Provide the [X, Y] coordinate of the cell's center where the given text is located.  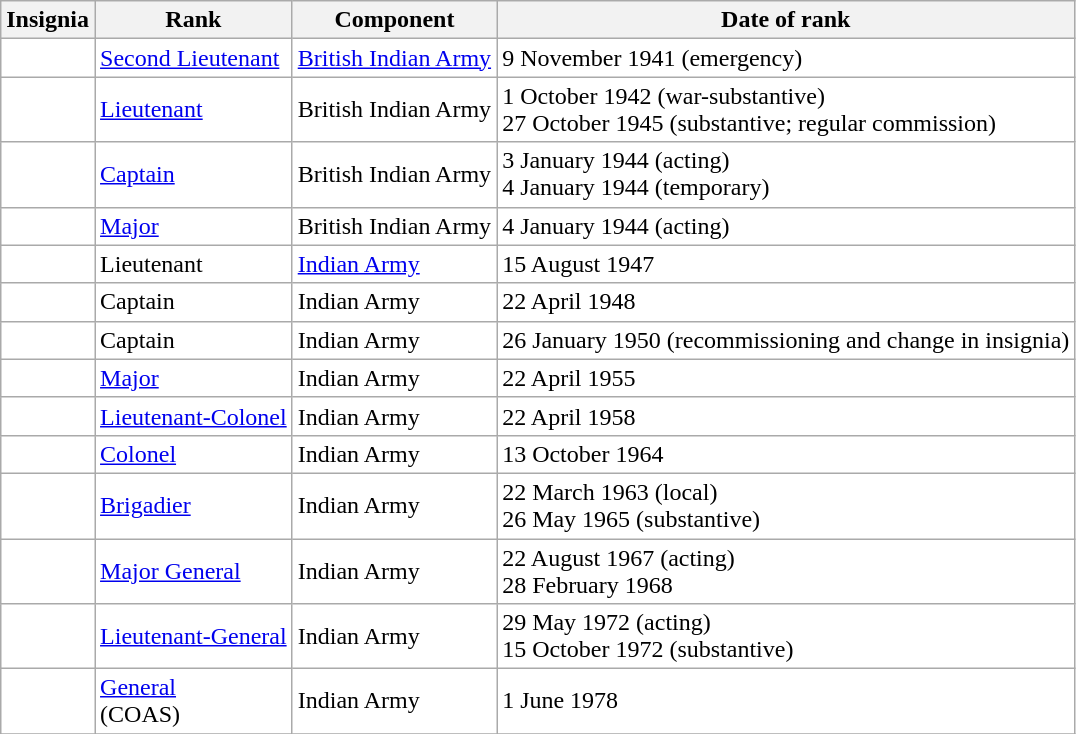
9 November 1941 (emergency) [786, 58]
Insignia [48, 20]
26 January 1950 (recommissioning and change in insignia) [786, 340]
22 August 1967 (acting)28 February 1968 [786, 570]
Date of rank [786, 20]
15 August 1947 [786, 264]
General(COAS) [194, 702]
22 March 1963 (local) 26 May 1965 (substantive) [786, 506]
22 April 1958 [786, 416]
22 April 1948 [786, 302]
4 January 1944 (acting) [786, 226]
29 May 1972 (acting)15 October 1972 (substantive) [786, 636]
1 October 1942 (war-substantive)27 October 1945 (substantive; regular commission) [786, 110]
Rank [194, 20]
Colonel [194, 454]
3 January 1944 (acting)4 January 1944 (temporary) [786, 174]
1 June 1978 [786, 702]
Second Lieutenant [194, 58]
Component [394, 20]
Lieutenant-General [194, 636]
Major General [194, 570]
13 October 1964 [786, 454]
Lieutenant-Colonel [194, 416]
Brigadier [194, 506]
22 April 1955 [786, 378]
